Provide the (x, y) coordinate of the cell's center where the given text is located.  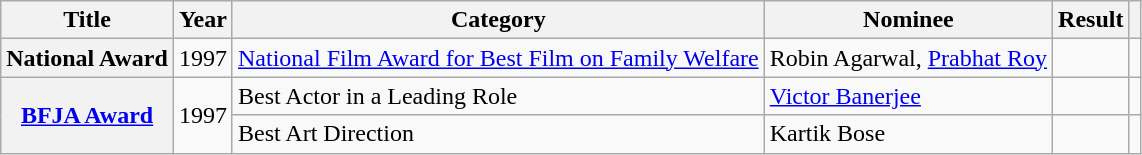
Title (88, 20)
National Film Award for Best Film on Family Welfare (498, 58)
Category (498, 20)
Year (202, 20)
National Award (88, 58)
Nominee (908, 20)
Best Actor in a Leading Role (498, 96)
BFJA Award (88, 115)
Robin Agarwal, Prabhat Roy (908, 58)
Victor Banerjee (908, 96)
Best Art Direction (498, 134)
Result (1091, 20)
Kartik Bose (908, 134)
